Identify which cell holds the provided text, then report its [x, y] central coordinate. 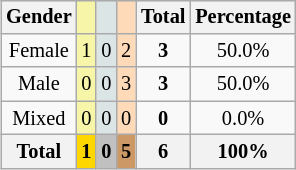
Female [38, 51]
Mixed [38, 118]
Percentage [243, 17]
2 [126, 51]
5 [126, 152]
0.0% [243, 118]
100% [243, 152]
Gender [38, 17]
6 [163, 152]
Male [38, 84]
